Return the (x, y) coordinate for the center point of the cell that contains the specified text.  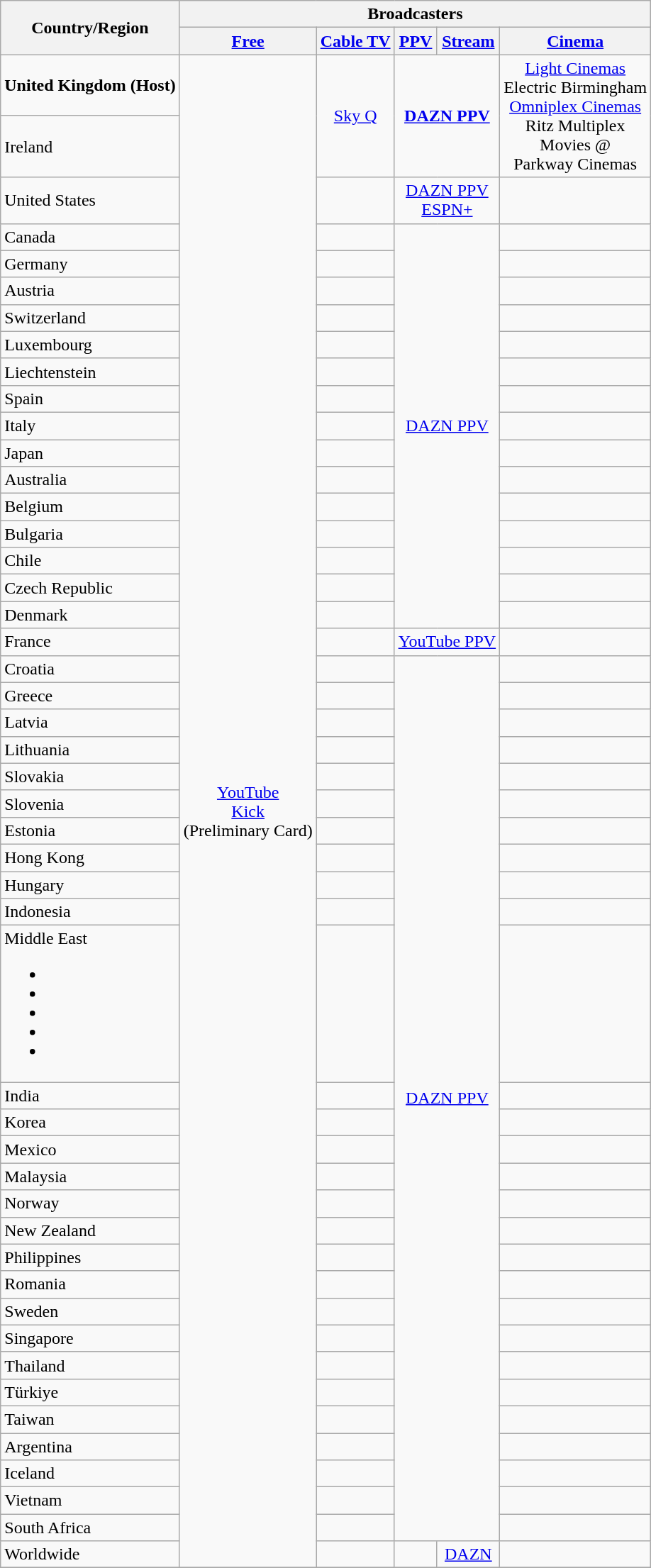
Australia (90, 480)
Estonia (90, 830)
Canada (90, 237)
Light Cinemas Electric Birmingham Omniplex Cinemas Ritz Multiplex Movies @ Parkway Cinemas (576, 116)
Italy (90, 426)
Latvia (90, 723)
Ireland (90, 146)
Czech Republic (90, 588)
India (90, 1096)
Norway (90, 1203)
Mexico (90, 1150)
Croatia (90, 669)
Korea (90, 1123)
United Kingdom (Host) (90, 85)
YouTube PPV (447, 642)
Free (248, 41)
Hong Kong (90, 857)
France (90, 642)
Switzerland (90, 318)
Japan (90, 453)
Worldwide (90, 1555)
YouTube Kick (Preliminary Card) (248, 811)
Broadcasters (415, 14)
PPV (416, 41)
Spain (90, 399)
South Africa (90, 1528)
Denmark (90, 615)
Hungary (90, 884)
Indonesia (90, 912)
United States (90, 200)
Cable TV (355, 41)
Slovakia (90, 777)
Philippines (90, 1257)
Thailand (90, 1365)
Chile (90, 561)
Malaysia (90, 1177)
Middle East (90, 1004)
Singapore (90, 1338)
Sky Q (355, 116)
Lithuania (90, 750)
Romania (90, 1284)
Sweden (90, 1311)
Stream (468, 41)
Bulgaria (90, 534)
Taiwan (90, 1419)
Austria (90, 291)
DAZN (468, 1555)
Greece (90, 696)
Luxembourg (90, 345)
New Zealand (90, 1230)
Iceland (90, 1474)
Argentina (90, 1446)
Slovenia (90, 804)
Cinema (576, 41)
Liechtenstein (90, 372)
Country/Region (90, 28)
Belgium (90, 507)
Vietnam (90, 1501)
Türkiye (90, 1392)
Germany (90, 264)
DAZN PPV ESPN+ (447, 200)
